Identify which cell holds the provided text, then report its [x, y] central coordinate. 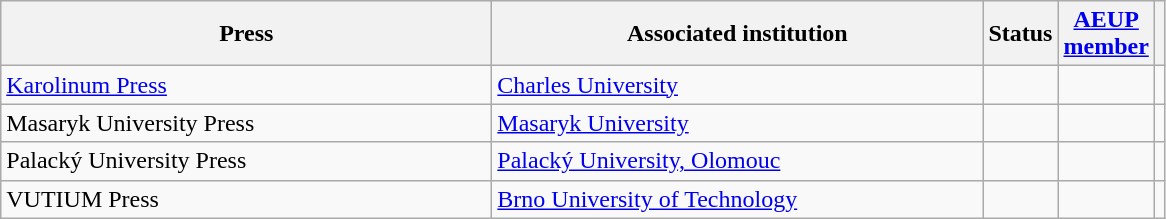
Charles University [738, 85]
AEUPmember [1106, 34]
Palacký University Press [246, 161]
Associated institution [738, 34]
Masaryk University Press [246, 123]
Palacký University, Olomouc [738, 161]
Masaryk University [738, 123]
Karolinum Press [246, 85]
Brno University of Technology [738, 199]
Press [246, 34]
Status [1020, 34]
VUTIUM Press [246, 199]
